Search for the cell housing the specified text and yield its [x, y] center coordinate. 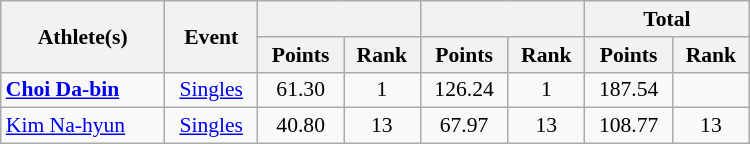
Choi Da-bin [83, 90]
126.24 [464, 90]
40.80 [301, 126]
Kim Na-hyun [83, 126]
Event [212, 36]
187.54 [629, 90]
61.30 [301, 90]
Athlete(s) [83, 36]
108.77 [629, 126]
67.97 [464, 126]
Total [668, 19]
